Determine the (X, Y) coordinate at the center of the cell enclosing the given text.  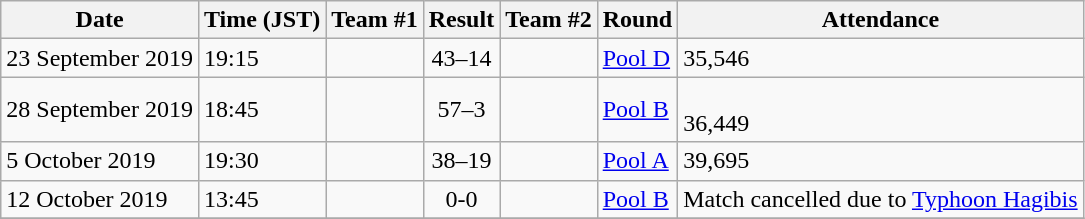
Result (461, 20)
23 September 2019 (100, 58)
Time (JST) (262, 20)
13:45 (262, 199)
36,449 (881, 110)
Round (637, 20)
19:15 (262, 58)
Pool D (637, 58)
18:45 (262, 110)
39,695 (881, 161)
Match cancelled due to Typhoon Hagibis (881, 199)
28 September 2019 (100, 110)
35,546 (881, 58)
19:30 (262, 161)
Date (100, 20)
5 October 2019 (100, 161)
Team #2 (549, 20)
38–19 (461, 161)
57–3 (461, 110)
0-0 (461, 199)
Pool A (637, 161)
43–14 (461, 58)
12 October 2019 (100, 199)
Team #1 (375, 20)
Attendance (881, 20)
